Determine the (X, Y) coordinate at the center of the cell enclosing the given text.  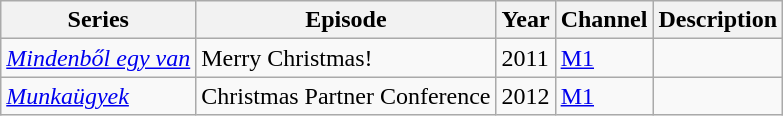
2012 (526, 96)
Merry Christmas! (346, 58)
Year (526, 20)
2011 (526, 58)
Episode (346, 20)
Series (98, 20)
Mindenből egy van (98, 58)
Munkaügyek (98, 96)
Description (718, 20)
Channel (604, 20)
Christmas Partner Conference (346, 96)
